Return the [x, y] coordinate for the center point of the cell that contains the specified text.  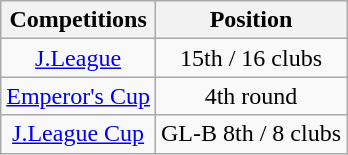
J.League [78, 58]
Emperor's Cup [78, 96]
4th round [250, 96]
Position [250, 20]
15th / 16 clubs [250, 58]
J.League Cup [78, 134]
GL-B 8th / 8 clubs [250, 134]
Competitions [78, 20]
